Output the [x, y] coordinate of the center of the cell containing the given text.  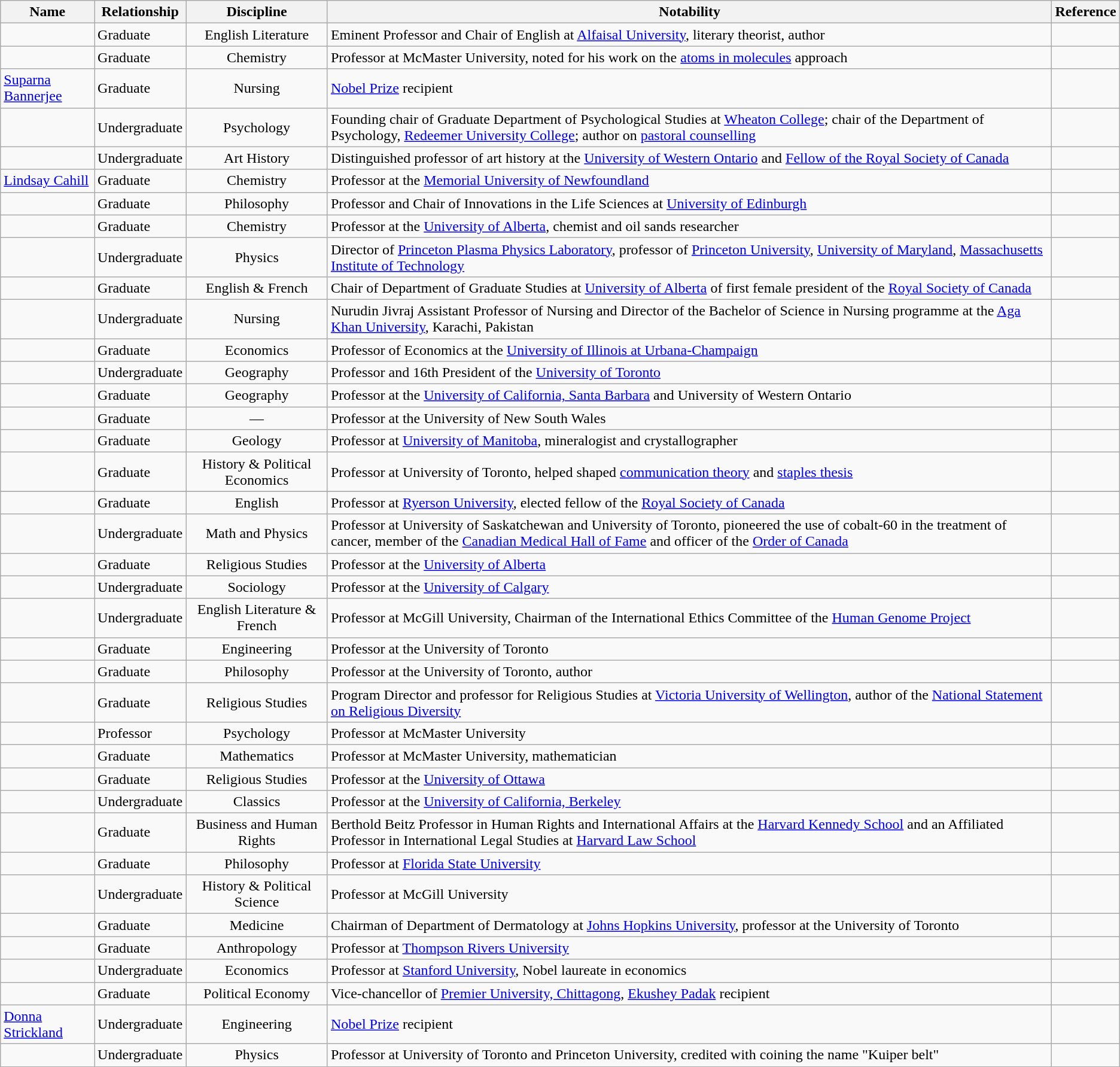
Professor at the University of Alberta, chemist and oil sands researcher [689, 226]
History & Political Economics [257, 472]
Distinguished professor of art history at the University of Western Ontario and Fellow of the Royal Society of Canada [689, 158]
Professor at Thompson Rivers University [689, 948]
Director of Princeton Plasma Physics Laboratory, professor of Princeton University, University of Maryland, Massachusetts Institute of Technology [689, 257]
Professor at the University of Toronto [689, 649]
Geology [257, 441]
Lindsay Cahill [48, 181]
Professor at the University of California, Berkeley [689, 802]
Suparna Bannerjee [48, 89]
Donna Strickland [48, 1025]
Professor at University of Toronto, helped shaped communication theory and staples thesis [689, 472]
Professor at McMaster University, mathematician [689, 756]
Notability [689, 12]
Professor at the Memorial University of Newfoundland [689, 181]
Professor at McMaster University, noted for his work on the atoms in molecules approach [689, 57]
Professor [140, 733]
Discipline [257, 12]
Professor at Ryerson University, elected fellow of the Royal Society of Canada [689, 503]
Professor at the University of California, Santa Barbara and University of Western Ontario [689, 396]
Sociology [257, 587]
Business and Human Rights [257, 833]
Eminent Professor and Chair of English at Alfaisal University, literary theorist, author [689, 35]
Professor at University of Toronto and Princeton University, credited with coining the name "Kuiper belt" [689, 1055]
Professor of Economics at the University of Illinois at Urbana-Champaign [689, 350]
Professor at the University of Alberta [689, 564]
Professor and 16th President of the University of Toronto [689, 373]
Classics [257, 802]
Vice-chancellor of Premier University, Chittagong, Ekushey Padak recipient [689, 993]
Chairman of Department of Dermatology at Johns Hopkins University, professor at the University of Toronto [689, 925]
Name [48, 12]
— [257, 418]
Program Director and professor for Religious Studies at Victoria University of Wellington, author of the National Statement on Religious Diversity [689, 703]
English Literature [257, 35]
Professor at McGill University [689, 894]
Professor at the University of Ottawa [689, 779]
Professor at McGill University, Chairman of the International Ethics Committee of the Human Genome Project [689, 618]
Reference [1085, 12]
Professor at the University of New South Wales [689, 418]
Art History [257, 158]
Professor and Chair of Innovations in the Life Sciences at University of Edinburgh [689, 203]
History & Political Science [257, 894]
English & French [257, 288]
Anthropology [257, 948]
Relationship [140, 12]
English [257, 503]
Math and Physics [257, 534]
Medicine [257, 925]
Chair of Department of Graduate Studies at University of Alberta of first female president of the Royal Society of Canada [689, 288]
Professor at Florida State University [689, 864]
Professor at Stanford University, Nobel laureate in economics [689, 971]
Professor at McMaster University [689, 733]
English Literature & French [257, 618]
Professor at the University of Toronto, author [689, 671]
Professor at the University of Calgary [689, 587]
Political Economy [257, 993]
Professor at University of Manitoba, mineralogist and crystallographer [689, 441]
Mathematics [257, 756]
